Pinpoint the cell where the given text exists, returning its (x, y) midpoint coordinate. 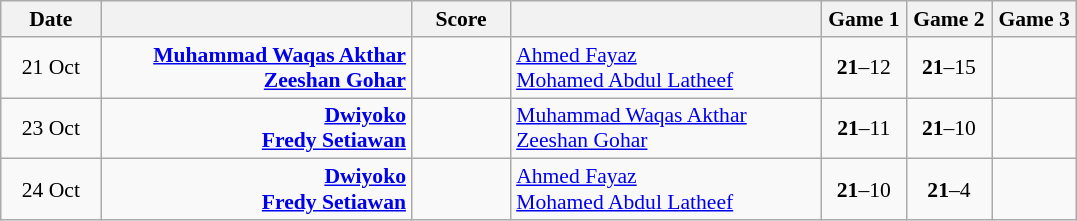
Game 1 (864, 19)
24 Oct (51, 190)
Score (461, 19)
21–15 (948, 68)
21 Oct (51, 68)
21–4 (948, 190)
Game 3 (1034, 19)
Date (51, 19)
21–11 (864, 128)
Game 2 (948, 19)
23 Oct (51, 128)
21–12 (864, 68)
